Locate the cell with the specified text and output its [X, Y] center coordinate. 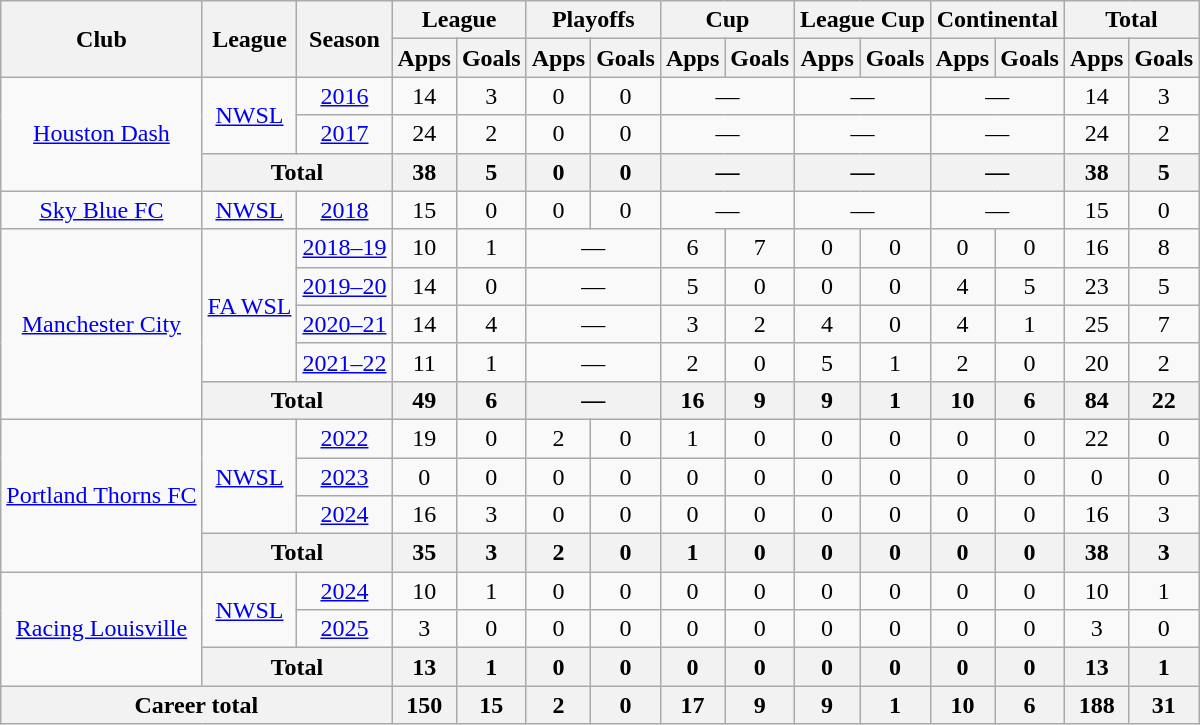
35 [424, 553]
Club [102, 39]
Cup [727, 20]
2018 [344, 210]
2021–22 [344, 362]
49 [424, 400]
84 [1096, 400]
Houston Dash [102, 134]
Continental [997, 20]
2025 [344, 629]
Manchester City [102, 324]
League Cup [863, 20]
Playoffs [593, 20]
8 [1164, 248]
17 [692, 705]
19 [424, 438]
Racing Louisville [102, 629]
188 [1096, 705]
2022 [344, 438]
31 [1164, 705]
Season [344, 39]
Career total [196, 705]
2016 [344, 96]
2018–19 [344, 248]
Portland Thorns FC [102, 495]
2019–20 [344, 286]
25 [1096, 324]
20 [1096, 362]
FA WSL [250, 305]
2017 [344, 134]
150 [424, 705]
Sky Blue FC [102, 210]
11 [424, 362]
23 [1096, 286]
2023 [344, 477]
2020–21 [344, 324]
